Detect which cell encompasses the target text, then output its (x, y) center coordinate. 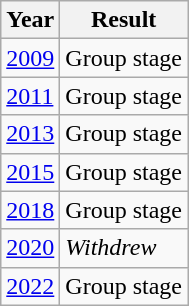
Withdrew (124, 248)
2020 (30, 248)
2022 (30, 286)
2011 (30, 96)
2018 (30, 210)
Result (124, 20)
2009 (30, 58)
2015 (30, 172)
Year (30, 20)
2013 (30, 134)
